From the cell containing the given text, extract its center point as [X, Y] coordinate. 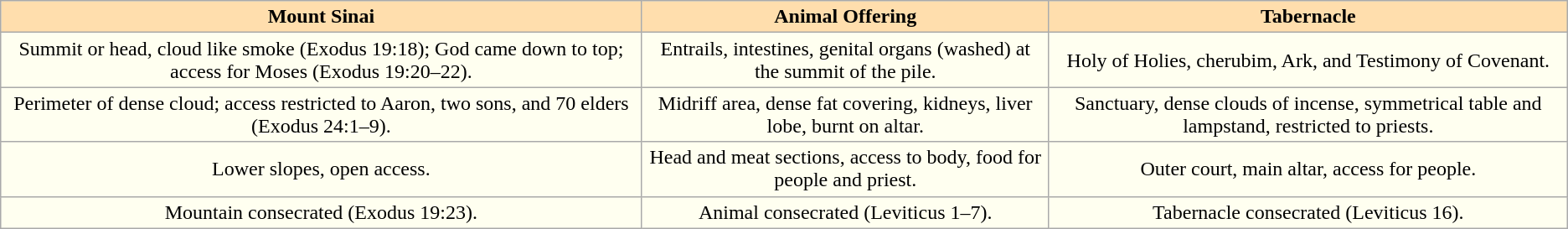
Perimeter of dense cloud; access restricted to Aaron, two sons, and 70 elders (Exodus 24:1–9). [322, 114]
Outer court, main altar, access for people. [1308, 169]
Mountain consecrated (Exodus 19:23). [322, 212]
Animal consecrated (Leviticus 1–7). [845, 212]
Tabernacle consecrated (Leviticus 16). [1308, 212]
Mount Sinai [322, 17]
Summit or head, cloud like smoke (Exodus 19:18); God came down to top; access for Moses (Exodus 19:20–22). [322, 60]
Sanctuary, dense clouds of incense, symmetrical table and lampstand, restricted to priests. [1308, 114]
Tabernacle [1308, 17]
Midriff area, dense fat covering, kidneys, liver lobe, burnt on altar. [845, 114]
Lower slopes, open access. [322, 169]
Animal Offering [845, 17]
Entrails, intestines, genital organs (washed) at the summit of the pile. [845, 60]
Head and meat sections, access to body, food for people and priest. [845, 169]
Holy of Holies, cherubim, Ark, and Testimony of Covenant. [1308, 60]
